Determine the (X, Y) coordinate at the center of the cell enclosing the given text.  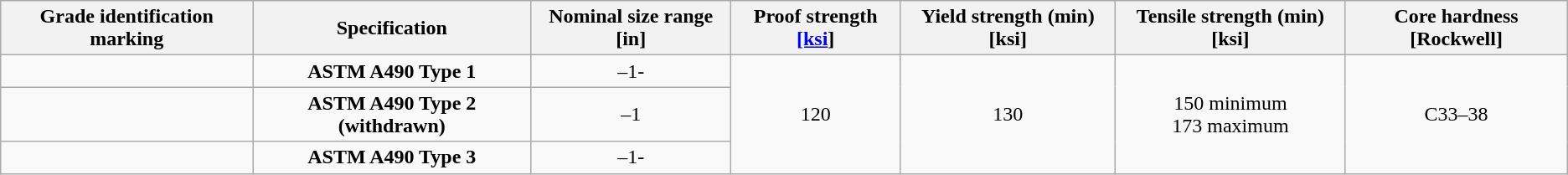
Core hardness [Rockwell] (1456, 28)
Grade identification marking (127, 28)
Specification (392, 28)
150 minimum173 maximum (1230, 114)
ASTM A490 Type 2 (withdrawn) (392, 114)
C33–38 (1456, 114)
120 (816, 114)
ASTM A490 Type 1 (392, 71)
ASTM A490 Type 3 (392, 157)
130 (1008, 114)
Yield strength (min) [ksi] (1008, 28)
Tensile strength (min) [ksi] (1230, 28)
Proof strength [ksi] (816, 28)
Nominal size range [in] (632, 28)
–1 (632, 114)
